Pinpoint the cell where the given text exists, returning its [X, Y] midpoint coordinate. 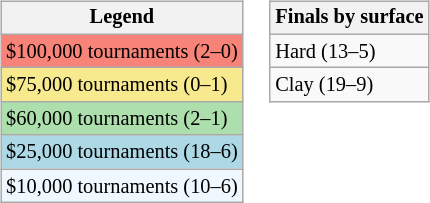
Finals by surface [349, 18]
$25,000 tournaments (18–6) [122, 152]
$10,000 tournaments (10–6) [122, 186]
Legend [122, 18]
$60,000 tournaments (2–1) [122, 119]
$75,000 tournaments (0–1) [122, 85]
Hard (13–5) [349, 51]
$100,000 tournaments (2–0) [122, 51]
Clay (19–9) [349, 85]
